Locate the cell with the specified text and output its (x, y) center coordinate. 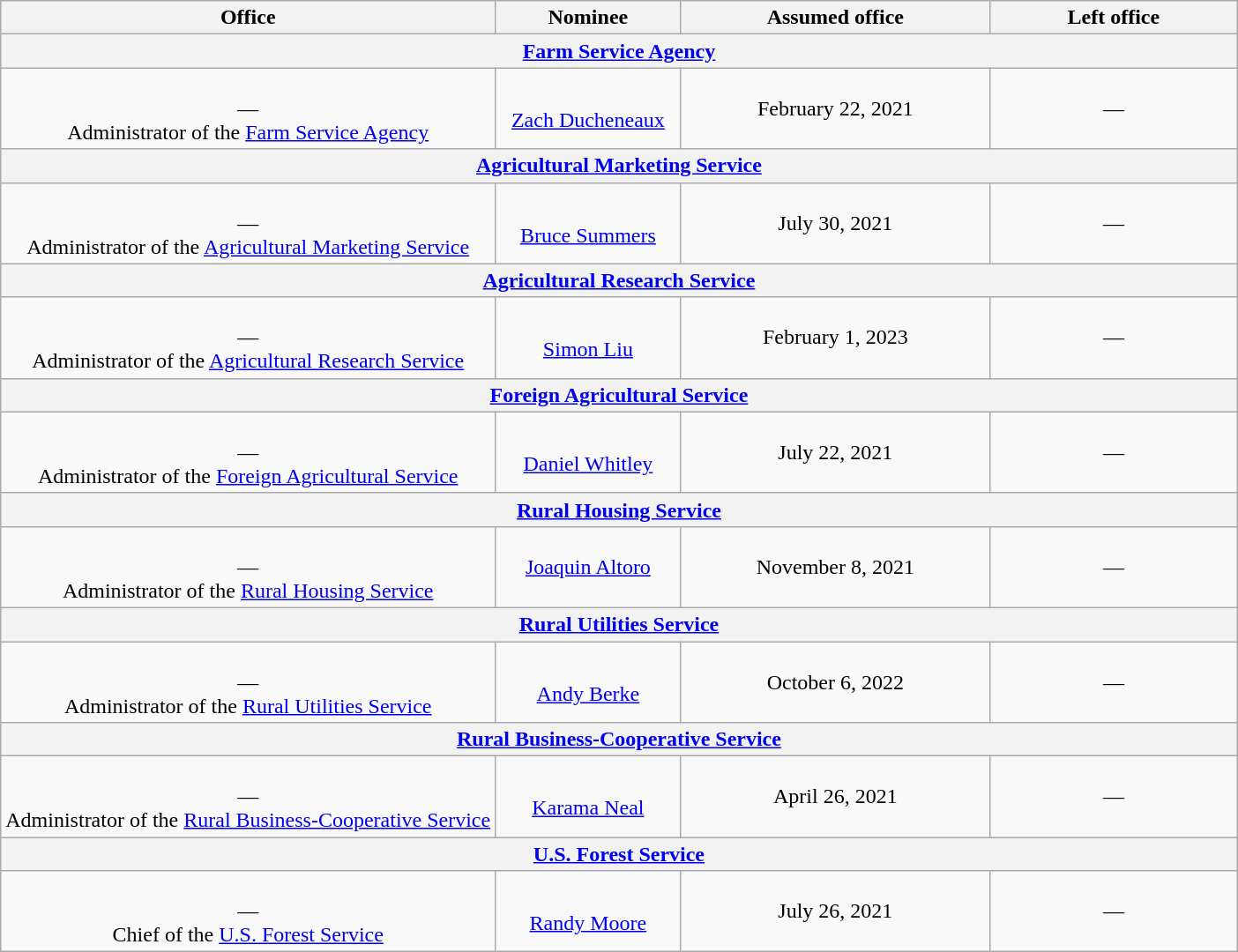
February 22, 2021 (836, 108)
July 30, 2021 (836, 223)
—Administrator of the Rural Housing Service (249, 567)
—Administrator of the Farm Service Agency (249, 108)
—Administrator of the Agricultural Marketing Service (249, 223)
—Administrator of the Rural Utilities Service (249, 682)
Daniel Whitley (588, 452)
Simon Liu (588, 338)
Farm Service Agency (619, 51)
Rural Utilities Service (619, 624)
—Administrator of the Rural Business-Cooperative Service (249, 797)
February 1, 2023 (836, 338)
Rural Business-Cooperative Service (619, 740)
April 26, 2021 (836, 797)
Left office (1114, 18)
Agricultural Marketing Service (619, 166)
—Chief of the U.S. Forest Service (249, 911)
November 8, 2021 (836, 567)
Assumed office (836, 18)
—Administrator of the Foreign Agricultural Service (249, 452)
—Administrator of the Agricultural Research Service (249, 338)
Agricultural Research Service (619, 280)
Bruce Summers (588, 223)
Randy Moore (588, 911)
July 26, 2021 (836, 911)
U.S. Forest Service (619, 854)
Andy Berke (588, 682)
Zach Ducheneaux (588, 108)
Karama Neal (588, 797)
Rural Housing Service (619, 509)
July 22, 2021 (836, 452)
October 6, 2022 (836, 682)
Foreign Agricultural Service (619, 395)
Nominee (588, 18)
Joaquin Altoro (588, 567)
Office (249, 18)
